From the cell containing the given text, extract its center point as [x, y] coordinate. 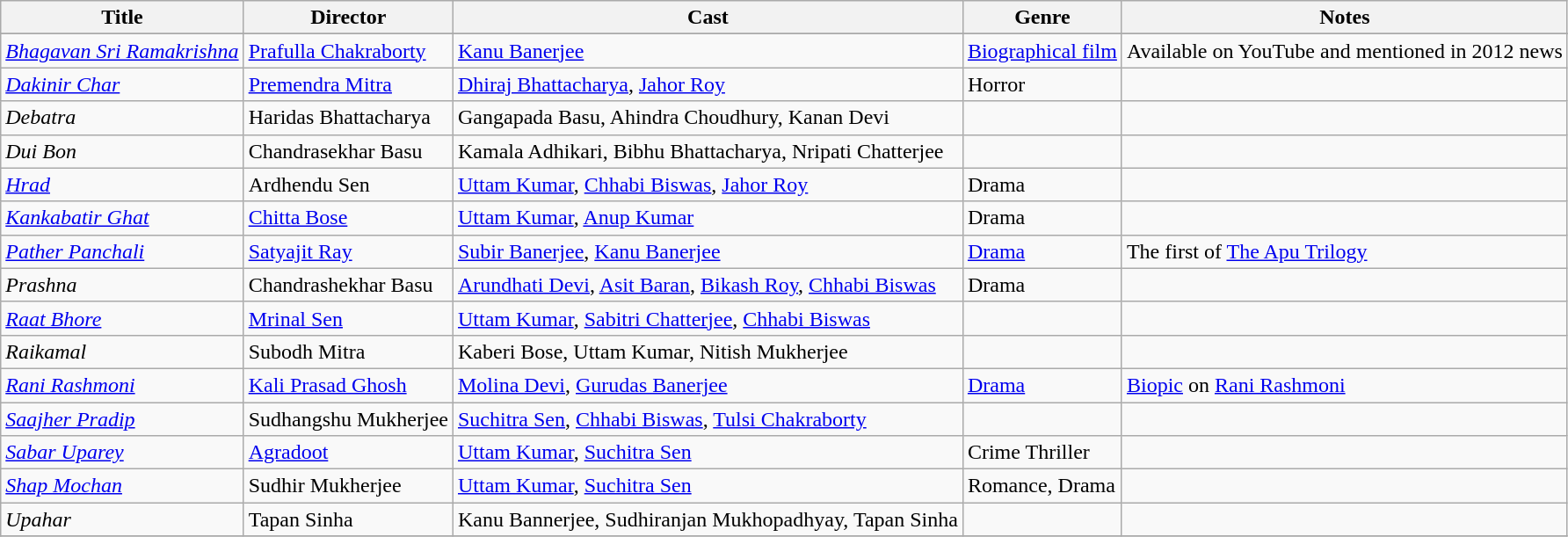
Premendra Mitra [348, 84]
Chandrasekhar Basu [348, 151]
Subodh Mitra [348, 352]
Haridas Bhattacharya [348, 118]
Debatra [122, 118]
The first of The Apu Trilogy [1345, 251]
Hrad [122, 185]
Romance, Drama [1042, 486]
Bhagavan Sri Ramakrishna [122, 51]
Available on YouTube and mentioned in 2012 news [1345, 51]
Genre [1042, 18]
Dui Bon [122, 151]
Raat Bhore [122, 318]
Arundhati Devi, Asit Baran, Bikash Roy, Chhabi Biswas [708, 285]
Gangapada Basu, Ahindra Choudhury, Kanan Devi [708, 118]
Cast [708, 18]
Prafulla Chakraborty [348, 51]
Prashna [122, 285]
Satyajit Ray [348, 251]
Kanu Banerjee [708, 51]
Saajher Pradip [122, 419]
Rani Rashmoni [122, 385]
Title [122, 18]
Sudhangshu Mukherjee [348, 419]
Chandrashekhar Basu [348, 285]
Ardhendu Sen [348, 185]
Dakinir Char [122, 84]
Biopic on Rani Rashmoni [1345, 385]
Kamala Adhikari, Bibhu Bhattacharya, Nripati Chatterjee [708, 151]
Kali Prasad Ghosh [348, 385]
Chitta Bose [348, 218]
Agradoot [348, 453]
Molina Devi, Gurudas Banerjee [708, 385]
Subir Banerjee, Kanu Banerjee [708, 251]
Uttam Kumar, Chhabi Biswas, Jahor Roy [708, 185]
Upahar [122, 519]
Uttam Kumar, Sabitri Chatterjee, Chhabi Biswas [708, 318]
Horror [1042, 84]
Suchitra Sen, Chhabi Biswas, Tulsi Chakraborty [708, 419]
Uttam Kumar, Anup Kumar [708, 218]
Sudhir Mukherjee [348, 486]
Sabar Uparey [122, 453]
Tapan Sinha [348, 519]
Shap Mochan [122, 486]
Dhiraj Bhattacharya, Jahor Roy [708, 84]
Biographical film [1042, 51]
Kaberi Bose, Uttam Kumar, Nitish Mukherjee [708, 352]
Pather Panchali [122, 251]
Kankabatir Ghat [122, 218]
Mrinal Sen [348, 318]
Director [348, 18]
Crime Thriller [1042, 453]
Kanu Bannerjee, Sudhiranjan Mukhopadhyay, Tapan Sinha [708, 519]
Notes [1345, 18]
Raikamal [122, 352]
